Find where the given text appears and provide that cell's center as (X, Y) coordinate. 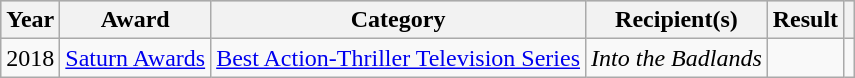
Saturn Awards (136, 58)
Best Action-Thriller Television Series (398, 58)
Result (805, 20)
Award (136, 20)
Recipient(s) (677, 20)
Into the Badlands (677, 58)
Year (30, 20)
2018 (30, 58)
Category (398, 20)
